Pinpoint the cell where the given text exists, returning its [x, y] midpoint coordinate. 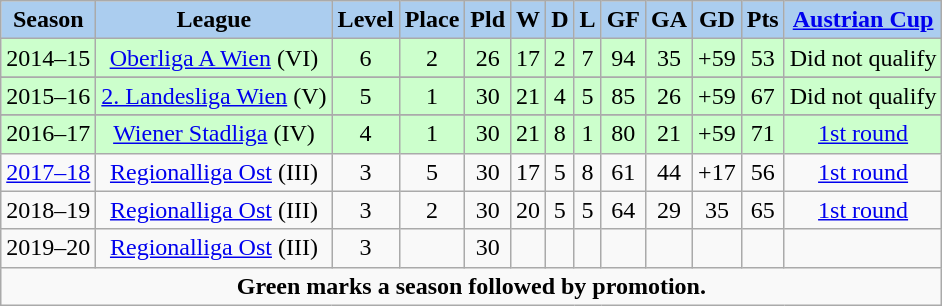
29 [670, 210]
Season [48, 20]
7 [588, 58]
W [528, 20]
2019–20 [48, 248]
61 [623, 172]
D [560, 20]
2014–15 [48, 58]
GD [718, 20]
Wiener Stadliga (IV) [214, 134]
Pld [488, 20]
85 [623, 96]
67 [762, 96]
20 [528, 210]
League [214, 20]
71 [762, 134]
Green marks a season followed by promotion. [472, 286]
2016–17 [48, 134]
2017–18 [48, 172]
80 [623, 134]
L [588, 20]
Austrian Cup [863, 20]
GF [623, 20]
53 [762, 58]
65 [762, 210]
+17 [718, 172]
2018–19 [48, 210]
Place [432, 20]
94 [623, 58]
GA [670, 20]
56 [762, 172]
Pts [762, 20]
Level [366, 20]
64 [623, 210]
2015–16 [48, 96]
2. Landesliga Wien (V) [214, 96]
Oberliga A Wien (VI) [214, 58]
6 [366, 58]
44 [670, 172]
